Find where the given text appears and provide that cell's center as [x, y] coordinate. 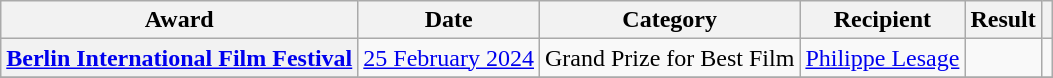
Recipient [882, 20]
25 February 2024 [449, 58]
Berlin International Film Festival [180, 58]
Result [1003, 20]
Award [180, 20]
Category [670, 20]
Date [449, 20]
Grand Prize for Best Film [670, 58]
Philippe Lesage [882, 58]
